Provide the [x, y] coordinate of the cell's center where the given text is located.  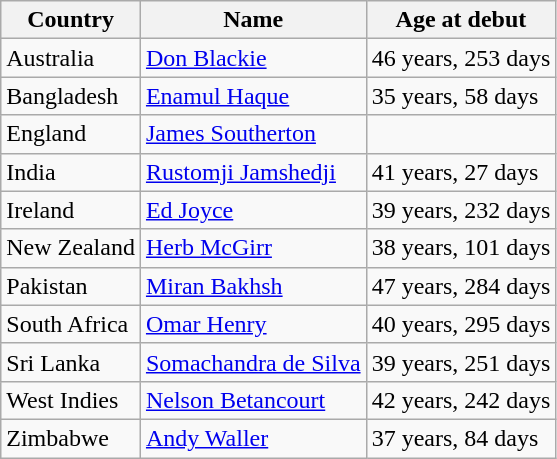
Herb McGirr [253, 248]
Sri Lanka [71, 362]
New Zealand [71, 248]
Don Blackie [253, 58]
South Africa [71, 324]
Andy Waller [253, 438]
37 years, 84 days [461, 438]
Rustomji Jamshedji [253, 172]
Pakistan [71, 286]
42 years, 242 days [461, 400]
Bangladesh [71, 96]
Miran Bakhsh [253, 286]
39 years, 232 days [461, 210]
England [71, 134]
James Southerton [253, 134]
46 years, 253 days [461, 58]
Somachandra de Silva [253, 362]
Country [71, 20]
India [71, 172]
39 years, 251 days [461, 362]
38 years, 101 days [461, 248]
40 years, 295 days [461, 324]
Nelson Betancourt [253, 400]
West Indies [71, 400]
41 years, 27 days [461, 172]
Name [253, 20]
Zimbabwe [71, 438]
35 years, 58 days [461, 96]
Enamul Haque [253, 96]
Omar Henry [253, 324]
Age at debut [461, 20]
Ed Joyce [253, 210]
Ireland [71, 210]
Australia [71, 58]
47 years, 284 days [461, 286]
